Return (X, Y) of the center of cell containing provided text 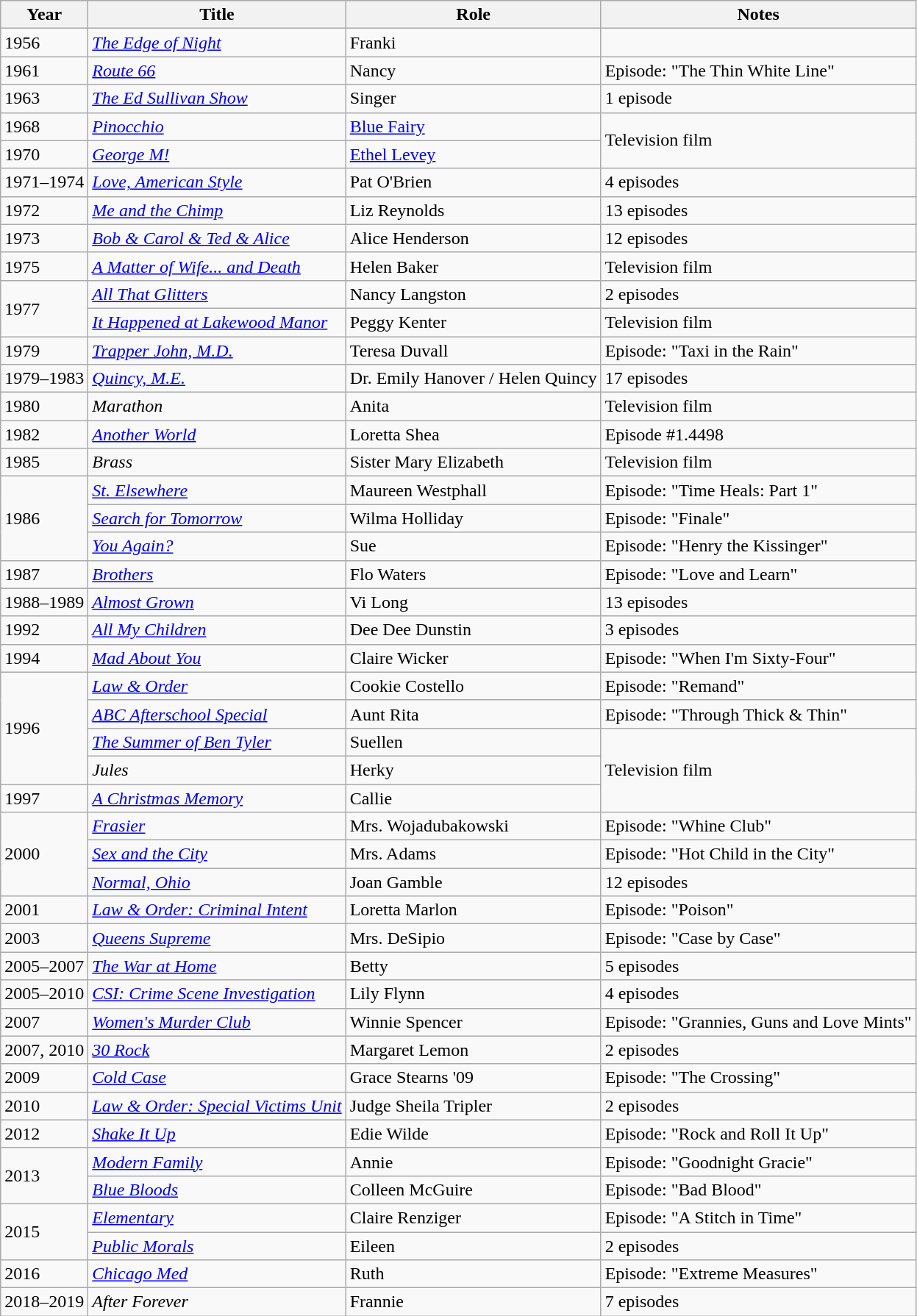
1973 (44, 238)
Episode: "Taxi in the Rain" (758, 351)
2000 (44, 854)
1992 (44, 630)
Judge Sheila Tripler (474, 1106)
1977 (44, 308)
2009 (44, 1078)
Chicago Med (217, 1274)
Claire Renziger (474, 1217)
Dr. Emily Hanover / Helen Quincy (474, 379)
1956 (44, 43)
2016 (44, 1274)
7 episodes (758, 1302)
Episode: "When I'm Sixty-Four" (758, 658)
Lily Flynn (474, 994)
Loretta Marlon (474, 910)
Blue Fairy (474, 126)
1986 (44, 518)
Loretta Shea (474, 435)
1979 (44, 351)
ABC Afterschool Special (217, 714)
You Again? (217, 546)
Winnie Spencer (474, 1022)
2005–2010 (44, 994)
1987 (44, 574)
Public Morals (217, 1246)
Episode: "A Stitch in Time" (758, 1217)
Episode: "Time Heals: Part 1" (758, 490)
Episode: "Bad Blood" (758, 1190)
2007, 2010 (44, 1050)
Episode: "Case by Case" (758, 938)
After Forever (217, 1302)
1971–1974 (44, 182)
Ethel Levey (474, 154)
1988–1989 (44, 602)
Trapper John, M.D. (217, 351)
Modern Family (217, 1162)
Search for Tomorrow (217, 518)
1970 (44, 154)
Maureen Westphall (474, 490)
Cookie Costello (474, 686)
St. Elsewhere (217, 490)
2010 (44, 1106)
Cold Case (217, 1078)
Sue (474, 546)
The Ed Sullivan Show (217, 99)
Queens Supreme (217, 938)
2007 (44, 1022)
All My Children (217, 630)
Claire Wicker (474, 658)
2015 (44, 1231)
2013 (44, 1176)
1975 (44, 266)
1961 (44, 71)
30 Rock (217, 1050)
Brothers (217, 574)
Grace Stearns '09 (474, 1078)
Episode: "Henry the Kissinger" (758, 546)
1980 (44, 407)
Episode: "Hot Child in the City" (758, 854)
Herky (474, 770)
The Edge of Night (217, 43)
Edie Wilde (474, 1134)
Law & Order: Special Victims Unit (217, 1106)
Marathon (217, 407)
Pat O'Brien (474, 182)
Role (474, 15)
Pinocchio (217, 126)
Women's Murder Club (217, 1022)
The Summer of Ben Tyler (217, 742)
1979–1983 (44, 379)
2001 (44, 910)
Jules (217, 770)
Frannie (474, 1302)
1996 (44, 728)
Mrs. DeSipio (474, 938)
Nancy Langston (474, 294)
Annie (474, 1162)
2018–2019 (44, 1302)
Dee Dee Dunstin (474, 630)
17 episodes (758, 379)
Episode: "Finale" (758, 518)
Almost Grown (217, 602)
Liz Reynolds (474, 210)
Ruth (474, 1274)
Episode: "Through Thick & Thin" (758, 714)
Episode: "The Thin White Line" (758, 71)
Vi Long (474, 602)
3 episodes (758, 630)
2012 (44, 1134)
Singer (474, 99)
Law & Order: Criminal Intent (217, 910)
Wilma Holliday (474, 518)
CSI: Crime Scene Investigation (217, 994)
Sister Mary Elizabeth (474, 462)
Episode #1.4498 (758, 435)
Franki (474, 43)
Elementary (217, 1217)
1997 (44, 798)
1963 (44, 99)
Betty (474, 966)
Frasier (217, 826)
Peggy Kenter (474, 322)
A Matter of Wife... and Death (217, 266)
Joan Gamble (474, 882)
Episode: "Poison" (758, 910)
Me and the Chimp (217, 210)
Another World (217, 435)
Brass (217, 462)
George M! (217, 154)
1982 (44, 435)
Mrs. Wojadubakowski (474, 826)
1 episode (758, 99)
Sex and the City (217, 854)
Shake It Up (217, 1134)
Law & Order (217, 686)
Alice Henderson (474, 238)
Quincy, M.E. (217, 379)
Year (44, 15)
Episode: "Love and Learn" (758, 574)
Episode: "The Crossing" (758, 1078)
Route 66 (217, 71)
Episode: "Remand" (758, 686)
Love, American Style (217, 182)
1994 (44, 658)
Eileen (474, 1246)
Teresa Duvall (474, 351)
Flo Waters (474, 574)
Mrs. Adams (474, 854)
2005–2007 (44, 966)
It Happened at Lakewood Manor (217, 322)
Suellen (474, 742)
Episode: "Whine Club" (758, 826)
Blue Bloods (217, 1190)
All That Glitters (217, 294)
2003 (44, 938)
Episode: "Extreme Measures" (758, 1274)
Callie (474, 798)
The War at Home (217, 966)
Anita (474, 407)
1985 (44, 462)
5 episodes (758, 966)
Margaret Lemon (474, 1050)
Episode: "Rock and Roll It Up" (758, 1134)
1972 (44, 210)
Aunt Rita (474, 714)
Title (217, 15)
Normal, Ohio (217, 882)
1968 (44, 126)
A Christmas Memory (217, 798)
Episode: "Goodnight Gracie" (758, 1162)
Bob & Carol & Ted & Alice (217, 238)
Episode: "Grannies, Guns and Love Mints" (758, 1022)
Nancy (474, 71)
Mad About You (217, 658)
Notes (758, 15)
Helen Baker (474, 266)
Colleen McGuire (474, 1190)
